For the text-containing cell, return its midpoint in [x, y] coordinate format. 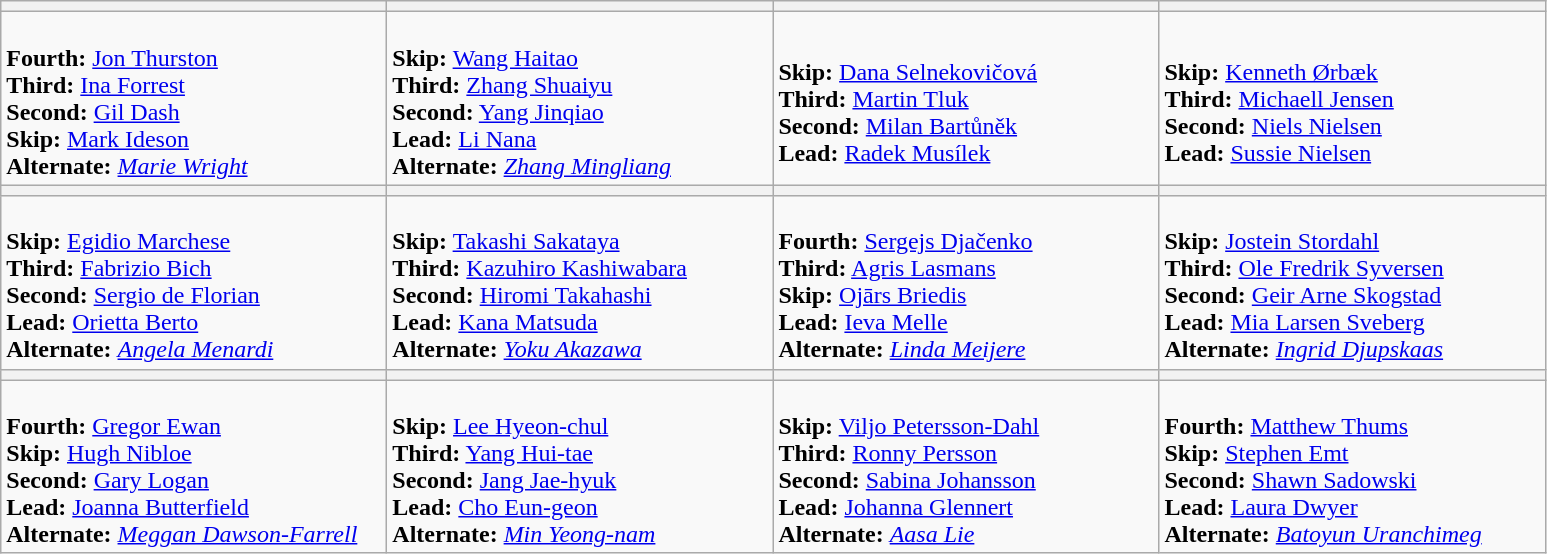
Fourth: Sergejs Djačenko Third: Agris Lasmans Skip: Ojārs Briedis Lead: Ieva Melle Alternate: Linda Meijere [966, 282]
Skip: Viljo Petersson-Dahl Third: Ronny Persson Second: Sabina Johansson Lead: Johanna Glennert Alternate: Aasa Lie [966, 466]
Skip: Wang Haitao Third: Zhang Shuaiyu Second: Yang Jinqiao Lead: Li Nana Alternate: Zhang Mingliang [580, 98]
Fourth: Matthew Thums Skip: Stephen Emt Second: Shawn Sadowski Lead: Laura Dwyer Alternate: Batoyun Uranchimeg [1352, 466]
Fourth: Gregor Ewan Skip: Hugh Nibloe Second: Gary Logan Lead: Joanna Butterfield Alternate: Meggan Dawson-Farrell [194, 466]
Skip: Kenneth Ørbæk Third: Michaell Jensen Second: Niels Nielsen Lead: Sussie Nielsen [1352, 98]
Skip: Dana Selnekovičová Third: Martin Tluk Second: Milan Bartůněk Lead: Radek Musílek [966, 98]
Skip: Jostein Stordahl Third: Ole Fredrik Syversen Second: Geir Arne Skogstad Lead: Mia Larsen Sveberg Alternate: Ingrid Djupskaas [1352, 282]
Skip: Lee Hyeon-chul Third: Yang Hui-tae Second: Jang Jae-hyuk Lead: Cho Eun-geon Alternate: Min Yeong-nam [580, 466]
Skip: Egidio Marchese Third: Fabrizio Bich Second: Sergio de Florian Lead: Orietta Berto Alternate: Angela Menardi [194, 282]
Skip: Takashi Sakataya Third: Kazuhiro Kashiwabara Second: Hiromi Takahashi Lead: Kana Matsuda Alternate: Yoku Akazawa [580, 282]
Fourth: Jon Thurston Third: Ina Forrest Second: Gil Dash Skip: Mark Ideson Alternate: Marie Wright [194, 98]
